Locate the cell with the specified text and output its (X, Y) center coordinate. 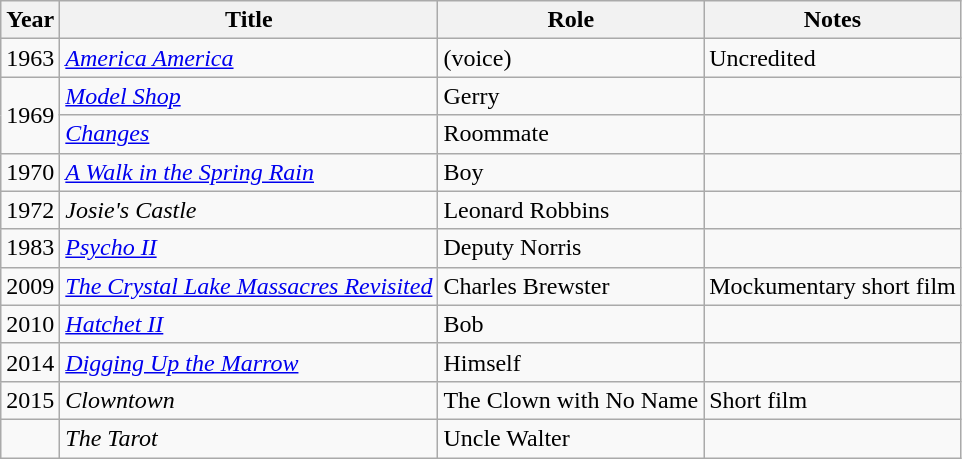
Title (249, 20)
A Walk in the Spring Rain (249, 172)
Mockumentary short film (833, 286)
The Clown with No Name (571, 400)
Year (30, 20)
Role (571, 20)
2014 (30, 362)
Clowntown (249, 400)
2015 (30, 400)
1963 (30, 58)
Boy (571, 172)
Changes (249, 134)
Short film (833, 400)
Digging Up the Marrow (249, 362)
Psycho II (249, 248)
Bob (571, 324)
Roommate (571, 134)
1972 (30, 210)
Leonard Robbins (571, 210)
Himself (571, 362)
1983 (30, 248)
2010 (30, 324)
America America (249, 58)
Uncle Walter (571, 438)
The Tarot (249, 438)
Charles Brewster (571, 286)
1969 (30, 115)
Gerry (571, 96)
(voice) (571, 58)
1970 (30, 172)
Model Shop (249, 96)
Hatchet II (249, 324)
2009 (30, 286)
The Crystal Lake Massacres Revisited (249, 286)
Josie's Castle (249, 210)
Uncredited (833, 58)
Deputy Norris (571, 248)
Notes (833, 20)
